Return [x, y] of the center of cell containing provided text 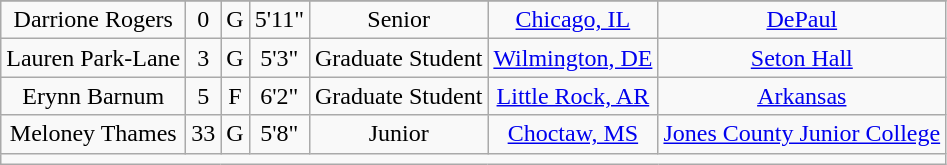
5'3" [279, 58]
Choctaw, MS [573, 134]
Lauren Park-Lane [94, 58]
33 [204, 134]
Wilmington, DE [573, 58]
F [235, 96]
Senior [398, 20]
3 [204, 58]
Seton Hall [802, 58]
0 [204, 20]
6'2" [279, 96]
Chicago, IL [573, 20]
5'8" [279, 134]
Meloney Thames [94, 134]
5'11" [279, 20]
Darrione Rogers [94, 20]
Arkansas [802, 96]
DePaul [802, 20]
Junior [398, 134]
Little Rock, AR [573, 96]
Erynn Barnum [94, 96]
5 [204, 96]
Jones County Junior College [802, 134]
